Return [x, y] of the center of cell containing provided text 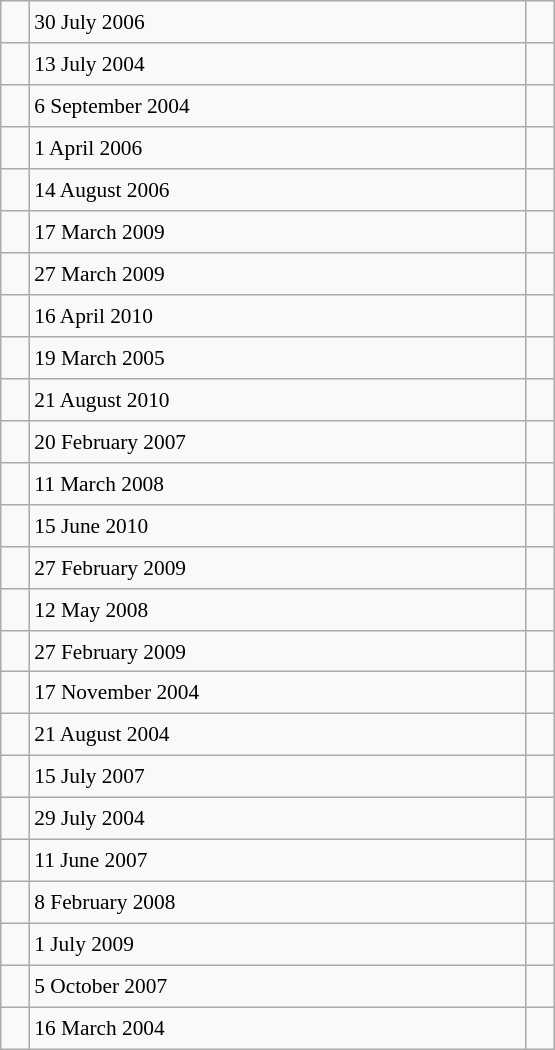
27 March 2009 [278, 274]
12 May 2008 [278, 609]
30 July 2006 [278, 22]
19 March 2005 [278, 358]
11 March 2008 [278, 483]
16 April 2010 [278, 316]
15 June 2010 [278, 525]
14 August 2006 [278, 190]
1 April 2006 [278, 148]
15 July 2007 [278, 777]
8 February 2008 [278, 903]
20 February 2007 [278, 441]
5 October 2007 [278, 986]
11 June 2007 [278, 861]
29 July 2004 [278, 819]
21 August 2010 [278, 399]
1 July 2009 [278, 945]
17 November 2004 [278, 693]
13 July 2004 [278, 64]
21 August 2004 [278, 735]
17 March 2009 [278, 232]
6 September 2004 [278, 106]
16 March 2004 [278, 1028]
